Return [X, Y] of the center of cell containing provided text 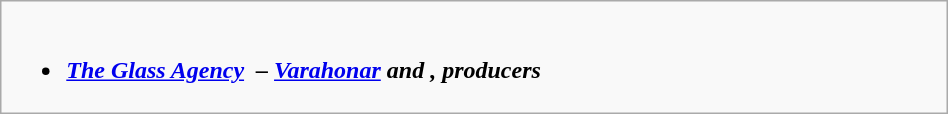
The Glass Agency – Varahonar and , producers [474, 58]
